Return (x, y) of the center of cell containing provided text 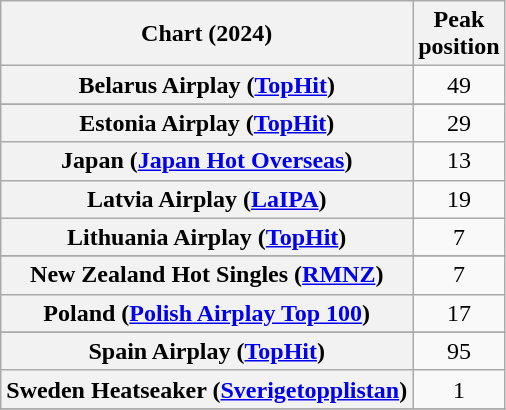
49 (459, 85)
Chart (2024) (207, 34)
95 (459, 351)
Japan (Japan Hot Overseas) (207, 161)
Latvia Airplay (LaIPA) (207, 199)
17 (459, 313)
13 (459, 161)
19 (459, 199)
29 (459, 123)
1 (459, 389)
Belarus Airplay (TopHit) (207, 85)
New Zealand Hot Singles (RMNZ) (207, 275)
Estonia Airplay (TopHit) (207, 123)
Sweden Heatseaker (Sverigetopplistan) (207, 389)
Spain Airplay (TopHit) (207, 351)
Peakposition (459, 34)
Lithuania Airplay (TopHit) (207, 237)
Poland (Polish Airplay Top 100) (207, 313)
